Find where the given text appears and provide that cell's center as (x, y) coordinate. 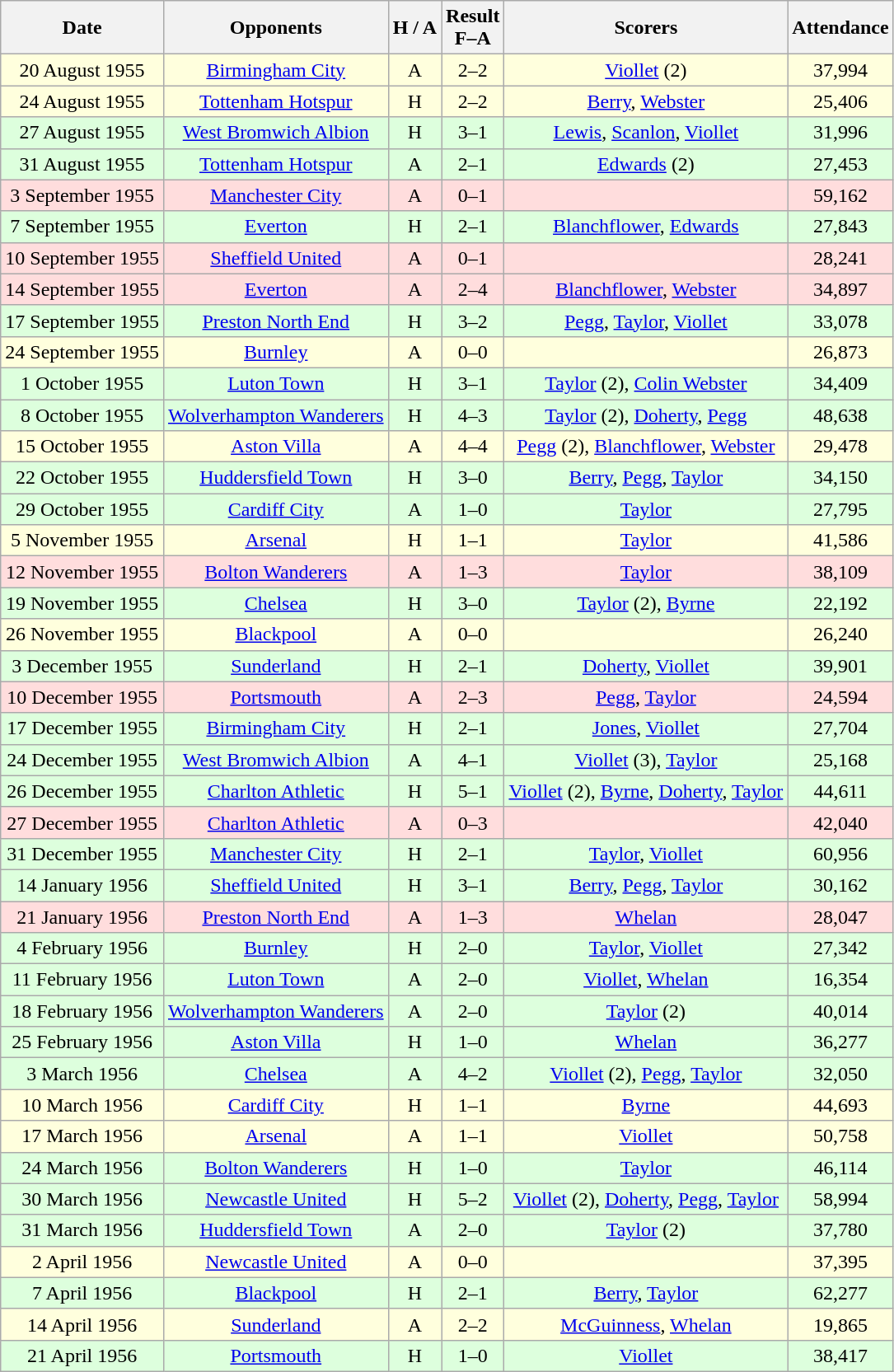
12 November 1955 (82, 572)
29,478 (840, 447)
Taylor (2), Colin Webster (646, 383)
17 March 1956 (82, 1136)
Jones, Viollet (646, 728)
3 September 1955 (82, 195)
31 March 1956 (82, 1230)
22 October 1955 (82, 478)
2–4 (473, 289)
Lewis, Scanlon, Viollet (646, 133)
31,996 (840, 133)
7 April 1956 (82, 1293)
27,843 (840, 227)
27 December 1955 (82, 822)
24,594 (840, 697)
16,354 (840, 980)
8 October 1955 (82, 414)
37,780 (840, 1230)
4–2 (473, 1074)
Taylor (2), Byrne (646, 603)
3–2 (473, 321)
30 March 1956 (82, 1199)
41,586 (840, 541)
Attendance (840, 28)
28,241 (840, 258)
27 August 1955 (82, 133)
10 December 1955 (82, 697)
Pegg, Taylor (646, 697)
10 September 1955 (82, 258)
50,758 (840, 1136)
14 April 1956 (82, 1324)
28,047 (840, 917)
31 December 1955 (82, 854)
14 January 1956 (82, 885)
4 February 1956 (82, 948)
38,417 (840, 1356)
26,240 (840, 634)
3 December 1955 (82, 666)
11 February 1956 (82, 980)
30,162 (840, 885)
Viollet (2), Doherty, Pegg, Taylor (646, 1199)
17 December 1955 (82, 728)
40,014 (840, 1011)
Doherty, Viollet (646, 666)
25,406 (840, 101)
Berry, Taylor (646, 1293)
5–2 (473, 1199)
7 September 1955 (82, 227)
10 March 1956 (82, 1105)
2–3 (473, 697)
Opponents (275, 28)
18 February 1956 (82, 1011)
14 September 1955 (82, 289)
1 October 1955 (82, 383)
Viollet (2), Byrne, Doherty, Taylor (646, 791)
Viollet (2) (646, 70)
Edwards (2) (646, 164)
ResultF–A (473, 28)
4–1 (473, 760)
38,109 (840, 572)
22,192 (840, 603)
25 February 1956 (82, 1042)
Viollet (3), Taylor (646, 760)
Viollet, Whelan (646, 980)
37,395 (840, 1262)
4–3 (473, 414)
Pegg (2), Blanchflower, Webster (646, 447)
33,078 (840, 321)
2 April 1956 (82, 1262)
34,409 (840, 383)
27,453 (840, 164)
Blanchflower, Webster (646, 289)
15 October 1955 (82, 447)
44,693 (840, 1105)
Date (82, 28)
17 September 1955 (82, 321)
32,050 (840, 1074)
4–4 (473, 447)
25,168 (840, 760)
48,638 (840, 414)
5 November 1955 (82, 541)
62,277 (840, 1293)
Viollet (2), Pegg, Taylor (646, 1074)
3 March 1956 (82, 1074)
31 August 1955 (82, 164)
27,704 (840, 728)
21 January 1956 (82, 917)
Pegg, Taylor, Viollet (646, 321)
24 August 1955 (82, 101)
19 November 1955 (82, 603)
24 December 1955 (82, 760)
5–1 (473, 791)
39,901 (840, 666)
36,277 (840, 1042)
46,114 (840, 1168)
21 April 1956 (82, 1356)
59,162 (840, 195)
44,611 (840, 791)
60,956 (840, 854)
19,865 (840, 1324)
29 October 1955 (82, 509)
Taylor (2), Doherty, Pegg (646, 414)
26 November 1955 (82, 634)
Scorers (646, 28)
58,994 (840, 1199)
26 December 1955 (82, 791)
24 September 1955 (82, 352)
0–3 (473, 822)
20 August 1955 (82, 70)
26,873 (840, 352)
McGuinness, Whelan (646, 1324)
34,150 (840, 478)
Berry, Webster (646, 101)
37,994 (840, 70)
H / A (414, 28)
42,040 (840, 822)
Blanchflower, Edwards (646, 227)
27,795 (840, 509)
Byrne (646, 1105)
27,342 (840, 948)
34,897 (840, 289)
24 March 1956 (82, 1168)
